Detect which cell encompasses the target text, then output its [x, y] center coordinate. 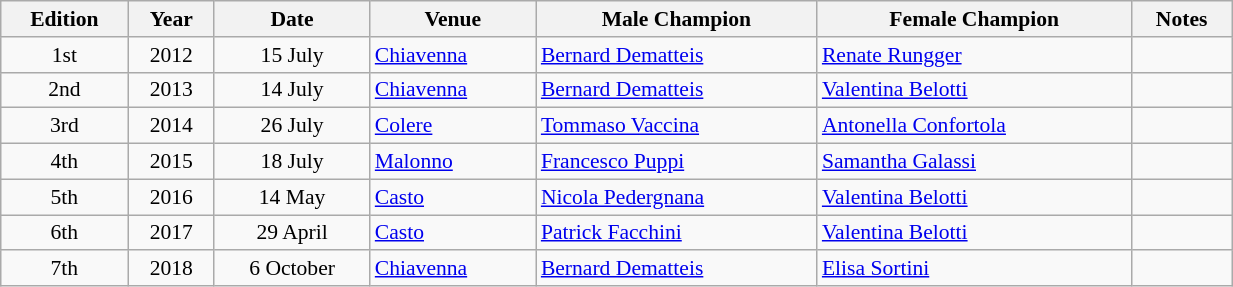
3rd [64, 126]
Elisa Sortini [974, 269]
Malonno [453, 162]
Samantha Galassi [974, 162]
7th [64, 269]
29 April [292, 233]
2017 [171, 233]
2015 [171, 162]
6th [64, 233]
2nd [64, 90]
2013 [171, 90]
Patrick Facchini [676, 233]
2014 [171, 126]
Francesco Puppi [676, 162]
Tommaso Vaccina [676, 126]
Notes [1182, 19]
Colere [453, 126]
14 July [292, 90]
1st [64, 55]
Venue [453, 19]
15 July [292, 55]
Year [171, 19]
Nicola Pedergnana [676, 197]
5th [64, 197]
2012 [171, 55]
Female Champion [974, 19]
Antonella Confortola [974, 126]
6 October [292, 269]
Renate Rungger [974, 55]
18 July [292, 162]
Edition [64, 19]
14 May [292, 197]
Male Champion [676, 19]
2018 [171, 269]
Date [292, 19]
4th [64, 162]
26 July [292, 126]
2016 [171, 197]
